For the text-containing cell, return its midpoint in [x, y] coordinate format. 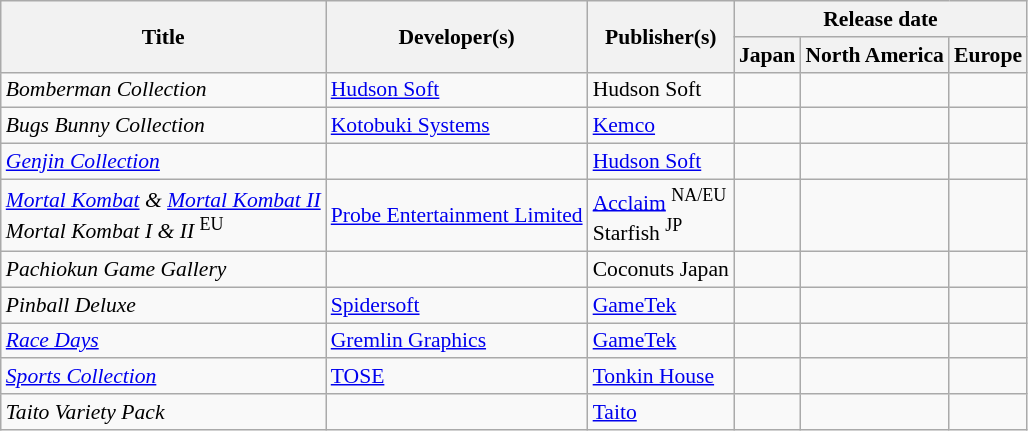
Probe Entertainment Limited [457, 216]
Gremlin Graphics [457, 341]
Europe [988, 55]
Spidersoft [457, 305]
Release date [880, 19]
Japan [768, 55]
Race Days [164, 341]
Taito [661, 412]
Tonkin House [661, 377]
Publisher(s) [661, 36]
Mortal Kombat & Mortal Kombat IIMortal Kombat I & II EU [164, 216]
North America [874, 55]
Pinball Deluxe [164, 305]
Kemco [661, 126]
Sports Collection [164, 377]
Pachiokun Game Gallery [164, 270]
TOSE [457, 377]
Bugs Bunny Collection [164, 126]
Genjin Collection [164, 162]
Coconuts Japan [661, 270]
Taito Variety Pack [164, 412]
Developer(s) [457, 36]
Bomberman Collection [164, 90]
Title [164, 36]
Acclaim NA/EUStarfish JP [661, 216]
Kotobuki Systems [457, 126]
